Find where the given text appears and provide that cell's center as (X, Y) coordinate. 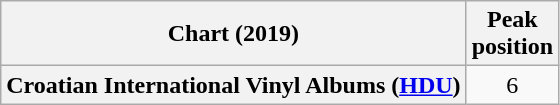
Croatian International Vinyl Albums (HDU) (234, 85)
6 (512, 85)
Chart (2019) (234, 34)
Peakposition (512, 34)
